Provide the (X, Y) coordinate of the cell's center where the given text is located.  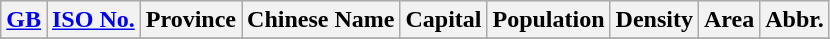
Population (548, 20)
ISO No. (93, 20)
Province (190, 20)
Abbr. (795, 20)
GB (24, 20)
Area (728, 20)
Capital (444, 20)
Chinese Name (321, 20)
Density (654, 20)
